For the text-containing cell, return its midpoint in (x, y) coordinate format. 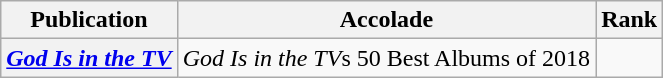
Rank (630, 20)
Publication (89, 20)
God Is in the TVs 50 Best Albums of 2018 (386, 58)
God Is in the TV (89, 58)
Accolade (386, 20)
